Scan for the cell matching the given text and deliver its [X, Y] coordinate at center. 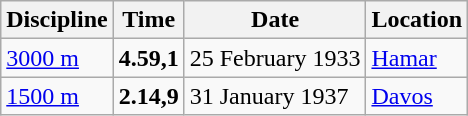
Location [417, 20]
Discipline [57, 20]
Hamar [417, 58]
4.59,1 [148, 58]
2.14,9 [148, 96]
3000 m [57, 58]
Time [148, 20]
Date [275, 20]
1500 m [57, 96]
25 February 1933 [275, 58]
Davos [417, 96]
31 January 1937 [275, 96]
